Locate the cell with the specified text and output its [X, Y] center coordinate. 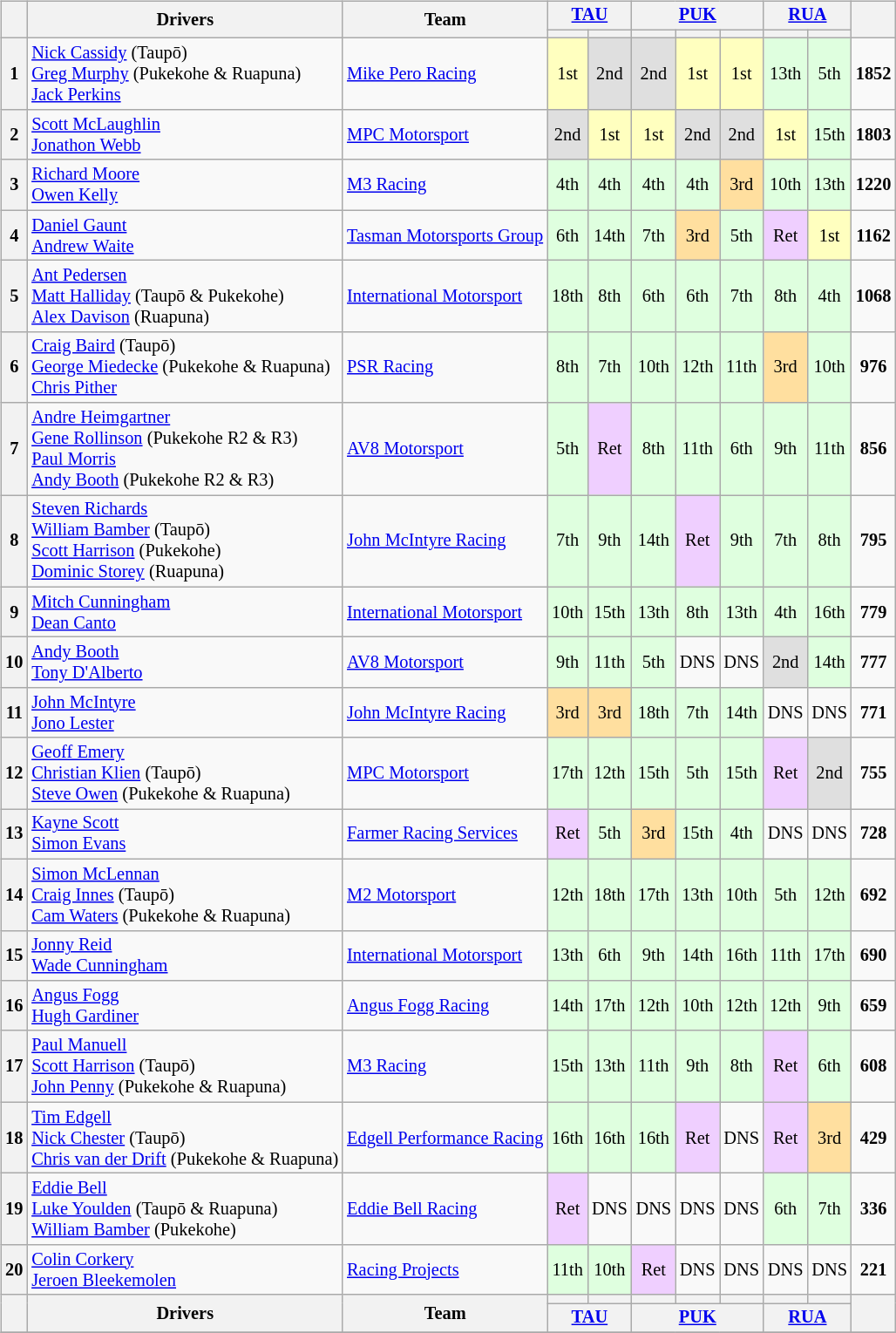
690 [873, 956]
608 [873, 1066]
659 [873, 1006]
771 [873, 713]
976 [873, 367]
779 [873, 612]
755 [873, 773]
1803 [873, 135]
Racing Projects [445, 1269]
777 [873, 663]
Eddie Bell Racing [445, 1209]
18 [14, 1138]
7 [14, 449]
Mitch Cunningham Dean Canto [185, 612]
19 [14, 1209]
Jonny Reid Wade Cunningham [185, 956]
20 [14, 1269]
692 [873, 894]
5 [14, 296]
Andre Heimgartner Gene Rollinson (Pukekohe R2 & R3) Paul Morris Andy Booth (Pukekohe R2 & R3) [185, 449]
Richard Moore Owen Kelly [185, 185]
336 [873, 1209]
Edgell Performance Racing [445, 1138]
Angus Fogg Hugh Gardiner [185, 1006]
Angus Fogg Racing [445, 1006]
13 [14, 834]
15 [14, 956]
11 [14, 713]
Paul Manuell Scott Harrison (Taupō) John Penny (Pukekohe & Ruapuna) [185, 1066]
Craig Baird (Taupō) George Miedecke (Pukekohe & Ruapuna) Chris Pither [185, 367]
14 [14, 894]
6 [14, 367]
John McIntyre Jono Lester [185, 713]
856 [873, 449]
728 [873, 834]
17 [14, 1066]
795 [873, 541]
10 [14, 663]
Nick Cassidy (Taupō) Greg Murphy (Pukekohe & Ruapuna) Jack Perkins [185, 74]
Ant Pedersen Matt Halliday (Taupō & Pukekohe) Alex Davison (Ruapuna) [185, 296]
Eddie Bell Luke Youlden (Taupō & Ruapuna) William Bamber (Pukekohe) [185, 1209]
Simon McLennan Craig Innes (Taupō) Cam Waters (Pukekohe & Ruapuna) [185, 894]
Geoff Emery Christian Klien (Taupō) Steve Owen (Pukekohe & Ruapuna) [185, 773]
1852 [873, 74]
221 [873, 1269]
Scott McLaughlin Jonathon Webb [185, 135]
2 [14, 135]
Farmer Racing Services [445, 834]
429 [873, 1138]
1068 [873, 296]
M2 Motorsport [445, 894]
PSR Racing [445, 367]
16 [14, 1006]
Kayne Scott Simon Evans [185, 834]
1 [14, 74]
4 [14, 235]
Mike Pero Racing [445, 74]
Colin Corkery Jeroen Bleekemolen [185, 1269]
Daniel Gaunt Andrew Waite [185, 235]
Tasman Motorsports Group [445, 235]
Steven Richards William Bamber (Taupō) Scott Harrison (Pukekohe) Dominic Storey (Ruapuna) [185, 541]
9 [14, 612]
8 [14, 541]
3 [14, 185]
1220 [873, 185]
Andy Booth Tony D'Alberto [185, 663]
1162 [873, 235]
12 [14, 773]
Tim Edgell Nick Chester (Taupō) Chris van der Drift (Pukekohe & Ruapuna) [185, 1138]
